Identify which cell holds the provided text, then report its (X, Y) central coordinate. 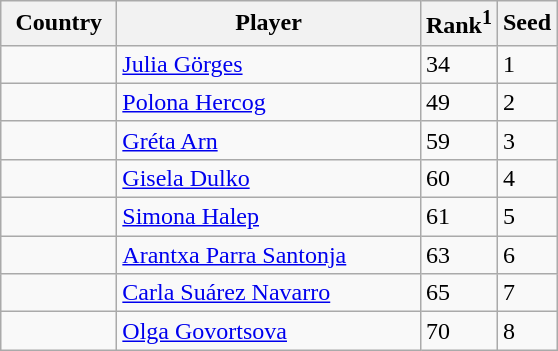
Julia Görges (269, 64)
7 (526, 293)
70 (458, 331)
Olga Govortsova (269, 331)
59 (458, 140)
4 (526, 178)
60 (458, 178)
Polona Hercog (269, 102)
Carla Suárez Navarro (269, 293)
Rank1 (458, 24)
Arantxa Parra Santonja (269, 255)
63 (458, 255)
2 (526, 102)
3 (526, 140)
61 (458, 217)
Simona Halep (269, 217)
8 (526, 331)
6 (526, 255)
Player (269, 24)
Country (59, 24)
49 (458, 102)
Seed (526, 24)
Gréta Arn (269, 140)
5 (526, 217)
34 (458, 64)
Gisela Dulko (269, 178)
1 (526, 64)
65 (458, 293)
